Find where the given text appears and provide that cell's center as [X, Y] coordinate. 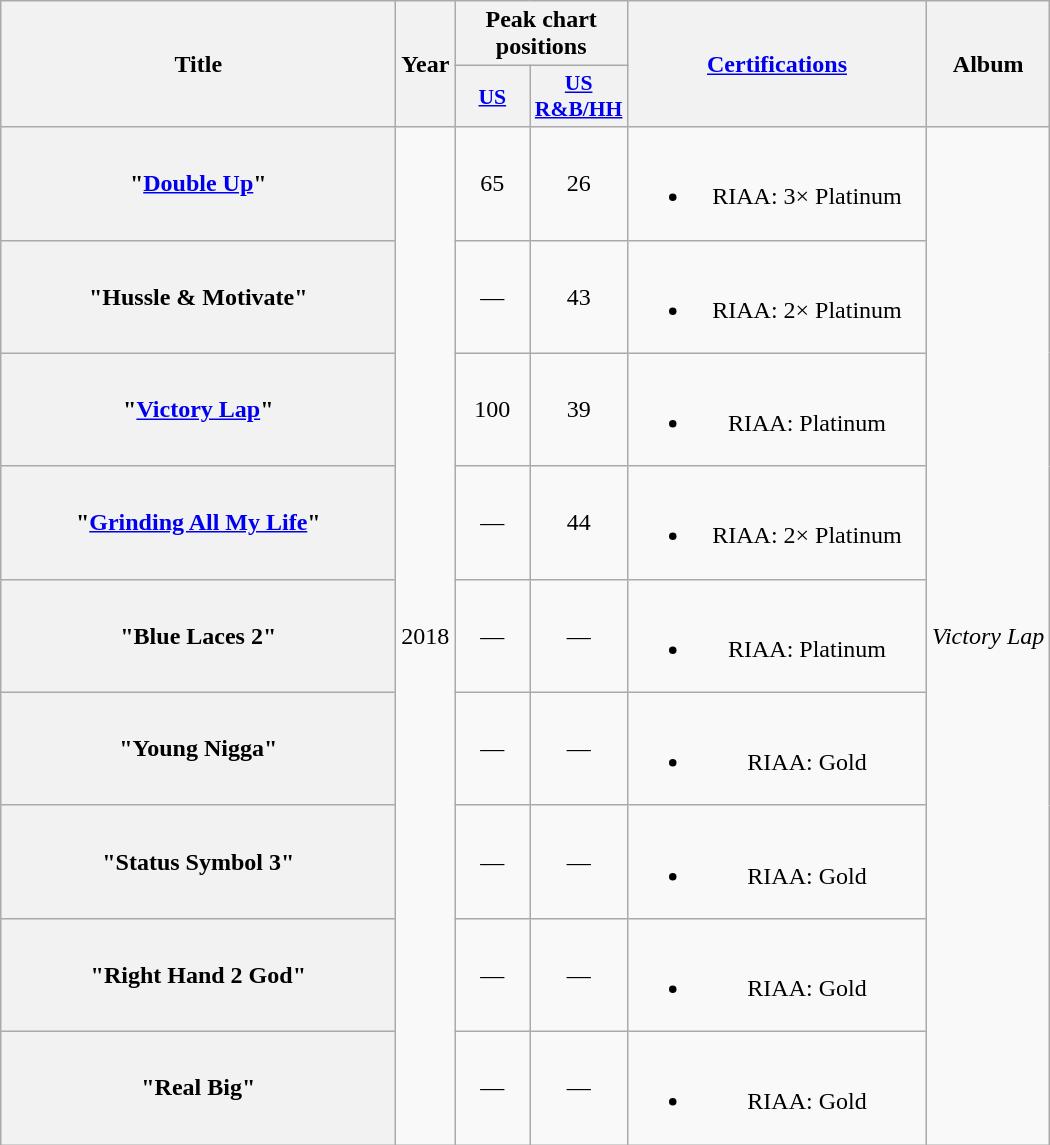
"Double Up" [198, 184]
"Young Nigga" [198, 748]
Victory Lap [988, 636]
44 [579, 522]
39 [579, 410]
65 [492, 184]
Year [426, 64]
"Victory Lap" [198, 410]
Album [988, 64]
100 [492, 410]
"Hussle & Motivate" [198, 296]
43 [579, 296]
"Status Symbol 3" [198, 862]
"Right Hand 2 God" [198, 974]
26 [579, 184]
"Grinding All My Life" [198, 522]
Peak chart positions [542, 34]
Title [198, 64]
Certifications [776, 64]
2018 [426, 636]
"Real Big" [198, 1088]
USR&B/HH [579, 96]
RIAA: 3× Platinum [776, 184]
"Blue Laces 2" [198, 636]
US [492, 96]
